Provide the [x, y] coordinate of the cell's center where the given text is located.  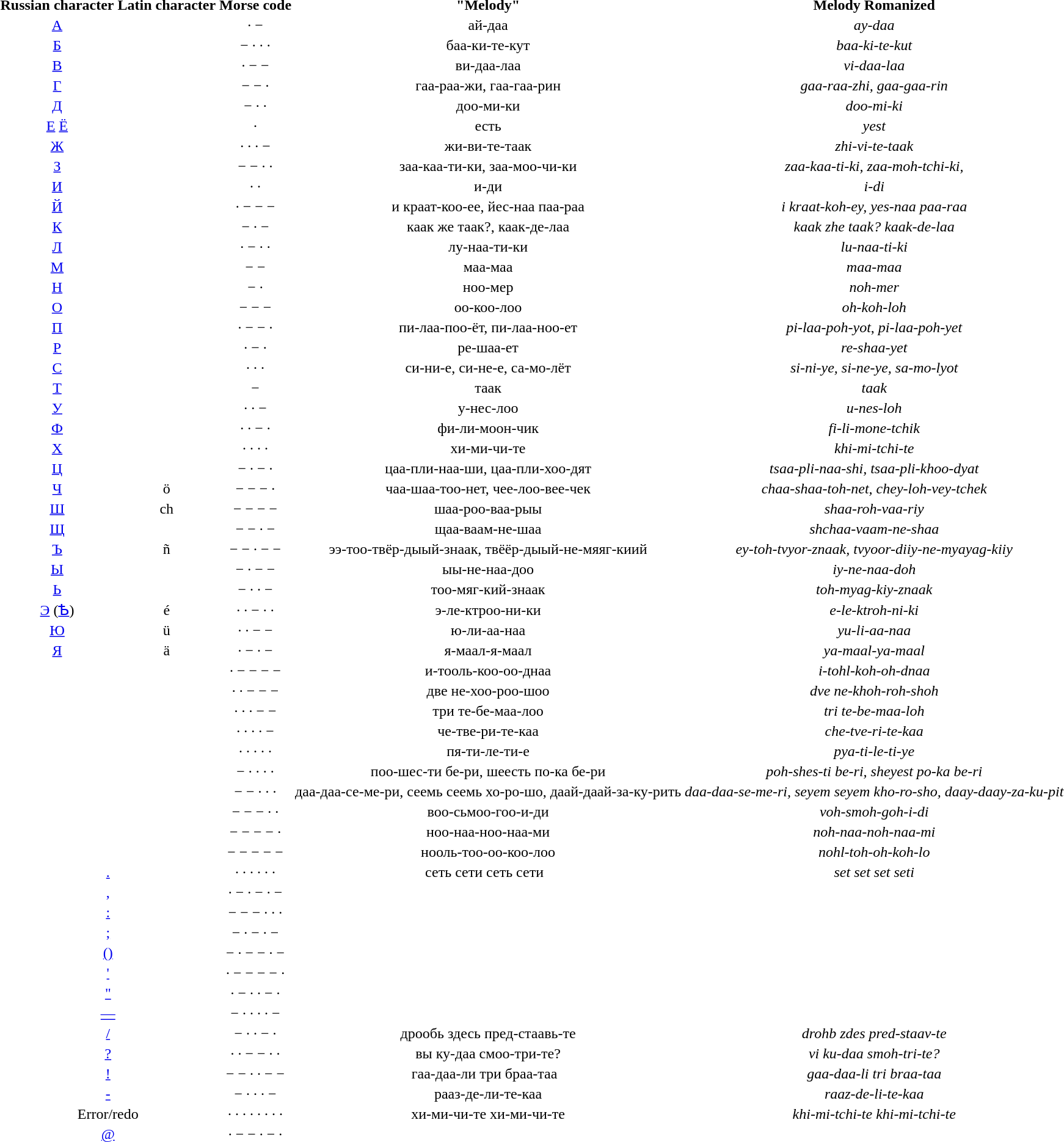
− − · − [255, 529]
ch [167, 509]
· · · · [255, 448]
ыы-не-наа-доо [489, 569]
− − − · · · [255, 913]
· − · − · − [255, 892]
− − · · − − [255, 1074]
· − − · [255, 327]
− · − − · − [255, 953]
воо-сьмоо-гоо-и-ди [489, 812]
− · · − · [255, 1034]
− [255, 388]
· − [255, 25]
− · · · [255, 45]
поо-шес-ти бе-ри, шеесть по-ка бе-ри [489, 771]
− − · [255, 85]
таак [489, 388]
· − − − [255, 206]
ноо-мер [489, 287]
· · − · [255, 428]
сеть сети сеть сети [489, 873]
· − · · [255, 247]
· · · · − [255, 731]
я-маал-я-маал [489, 650]
· · − [255, 408]
оо-коо-лоо [489, 307]
жи-ви-те-таак [489, 146]
три те-бе-маа-лоо [489, 711]
есть [489, 126]
− · · · · − [255, 1013]
− · · [255, 106]
· · · · · · · · [255, 1115]
· · [255, 186]
· [255, 126]
· · · · · [255, 752]
· · − − · · [255, 1053]
· · − − [255, 631]
си-ни-е, си-не-е, са-мо-лёт [489, 368]
рааз-де-ли-те-каа [489, 1094]
гаа-раа-жи, гаа-гаа-рин [489, 85]
· · − · · [255, 610]
ю-ли-аа-наа [489, 631]
· · · − [255, 146]
че-тве-ри-те-каа [489, 731]
шаа-роо-ваа-рыы [489, 509]
хи-ми-чи-те хи-ми-чи-те [489, 1115]
пи-лаа-поо-ёт, пи-лаа-ноо-ет [489, 327]
и-ди [489, 186]
é [167, 610]
− · · · · [255, 771]
· · − − − [255, 691]
тоо-мяг-кий-знаак [489, 589]
· − · · − · [255, 994]
две не-хоо-роо-шоо [489, 691]
ре-шаа-ет [489, 347]
ви-даа-лаа [489, 65]
· · · − − [255, 711]
вы ку-даа смоо-три-те? [489, 1053]
· − − − − · [255, 973]
даа-даа-се-ме-ри, сеемь сеемь хо-ро-шо, даай-даай-за-ку-рить [489, 792]
э-ле-ктроо-ни-ки [489, 610]
· · · [255, 368]
ээ-тоо-твёр-дыый-знаак, твёёр-дыый-не-мяяг-киий [489, 549]
· · · · · · [255, 873]
− − − − · [255, 832]
− · − [255, 227]
нооль-тоо-оо-коо-лоо [489, 852]
− · · − [255, 589]
доо-ми-ки [489, 106]
маа-маа [489, 267]
· − − [255, 65]
· − − − − [255, 671]
щаа-ваам-не-шаа [489, 529]
баа-ки-те-кут [489, 45]
− − − − − [255, 852]
у-нес-лоо [489, 408]
ñ [167, 549]
фи-ли-моон-чик [489, 428]
− · − · − [255, 933]
каак же таак?, каак-де-лаа [489, 227]
− − · · · [255, 792]
чаа-шаа-тоо-нет, чее-лоо-вее-чек [489, 489]
− − − · · [255, 812]
− − [255, 267]
· − · [255, 347]
− − · · [255, 166]
пя-ти-ле-ти-е [489, 752]
ü [167, 631]
заа-каа-ти-ки, заа-моо-чи-ки [489, 166]
ö [167, 489]
гаа-даа-ли три браа-таа [489, 1074]
− − − − [255, 509]
− · · · − [255, 1094]
− − − [255, 307]
· − · − [255, 650]
хи-ми-чи-те [489, 448]
− · [255, 287]
дрообь здесь пред-стаавь-те [489, 1034]
− · − − [255, 569]
− − · − − [255, 549]
− − − · [255, 489]
− · − · [255, 468]
ай-даа [489, 25]
ноо-наа-ноо-наа-ми [489, 832]
и-тооль-коо-оо-днаа [489, 671]
цаа-пли-наа-ши, цаа-пли-хоо-дят [489, 468]
и краат-коо-ее, йес-наа паа-раа [489, 206]
лу-наа-ти-ки [489, 247]
ä [167, 650]
